Identify which cell holds the provided text, then report its (x, y) central coordinate. 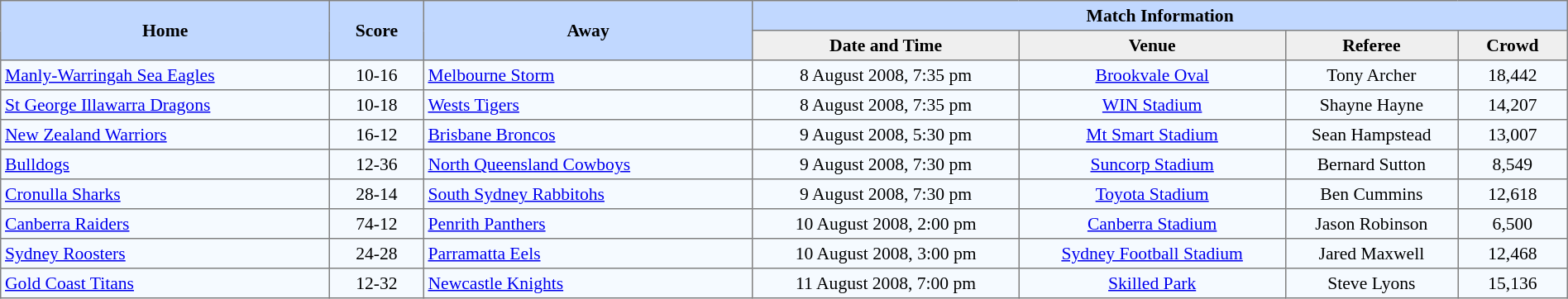
Jason Robinson (1371, 224)
16-12 (377, 135)
South Sydney Rabbitohs (588, 194)
Bernard Sutton (1371, 164)
Suncorp Stadium (1152, 164)
Home (165, 31)
Melbourne Storm (588, 75)
10-16 (377, 75)
10 August 2008, 2:00 pm (886, 224)
Away (588, 31)
18,442 (1513, 75)
Score (377, 31)
9 August 2008, 5:30 pm (886, 135)
14,207 (1513, 105)
Ben Cummins (1371, 194)
15,136 (1513, 283)
Referee (1371, 45)
Venue (1152, 45)
12,618 (1513, 194)
Crowd (1513, 45)
Brookvale Oval (1152, 75)
28-14 (377, 194)
24-28 (377, 254)
Cronulla Sharks (165, 194)
Canberra Raiders (165, 224)
Penrith Panthers (588, 224)
12-36 (377, 164)
Sydney Roosters (165, 254)
Brisbane Broncos (588, 135)
New Zealand Warriors (165, 135)
Skilled Park (1152, 283)
Manly-Warringah Sea Eagles (165, 75)
Mt Smart Stadium (1152, 135)
Newcastle Knights (588, 283)
Toyota Stadium (1152, 194)
11 August 2008, 7:00 pm (886, 283)
Bulldogs (165, 164)
Steve Lyons (1371, 283)
12,468 (1513, 254)
10-18 (377, 105)
Canberra Stadium (1152, 224)
13,007 (1513, 135)
Match Information (1159, 16)
Date and Time (886, 45)
12-32 (377, 283)
Sean Hampstead (1371, 135)
Sydney Football Stadium (1152, 254)
Parramatta Eels (588, 254)
10 August 2008, 3:00 pm (886, 254)
Gold Coast Titans (165, 283)
North Queensland Cowboys (588, 164)
Shayne Hayne (1371, 105)
St George Illawarra Dragons (165, 105)
8,549 (1513, 164)
Jared Maxwell (1371, 254)
74-12 (377, 224)
Tony Archer (1371, 75)
Wests Tigers (588, 105)
6,500 (1513, 224)
WIN Stadium (1152, 105)
